Determine the (X, Y) coordinate at the center of the cell enclosing the given text.  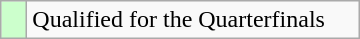
Qualified for the Quarterfinals (193, 20)
